Capture the cell that displays the provided text and extract its (X, Y) central coordinate. 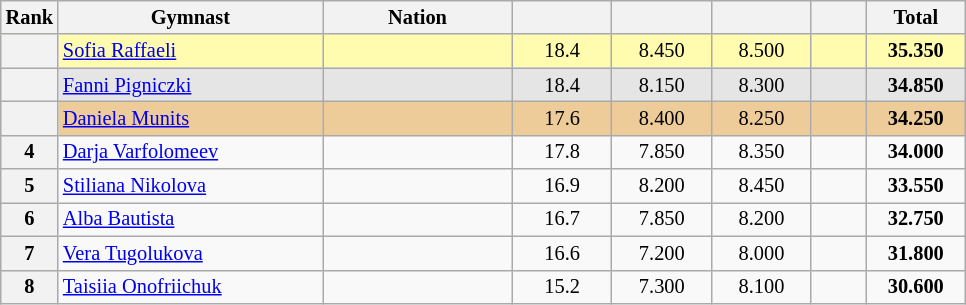
8.100 (762, 287)
35.350 (916, 51)
8.150 (662, 85)
5 (30, 186)
Vera Tugolukova (190, 253)
34.000 (916, 152)
7 (30, 253)
16.6 (562, 253)
Gymnast (190, 17)
4 (30, 152)
34.850 (916, 85)
Sofia Raffaeli (190, 51)
8.000 (762, 253)
8.250 (762, 118)
30.600 (916, 287)
17.6 (562, 118)
32.750 (916, 219)
33.550 (916, 186)
31.800 (916, 253)
8.400 (662, 118)
8 (30, 287)
Daniela Munits (190, 118)
Rank (30, 17)
17.8 (562, 152)
6 (30, 219)
Stiliana Nikolova (190, 186)
16.9 (562, 186)
34.250 (916, 118)
Alba Bautista (190, 219)
Darja Varfolomeev (190, 152)
Nation (418, 17)
Total (916, 17)
16.7 (562, 219)
15.2 (562, 287)
7.200 (662, 253)
Taisiia Onofriichuk (190, 287)
8.300 (762, 85)
8.350 (762, 152)
Fanni Pigniczki (190, 85)
8.500 (762, 51)
7.300 (662, 287)
